From the cell containing the given text, extract its center point as [X, Y] coordinate. 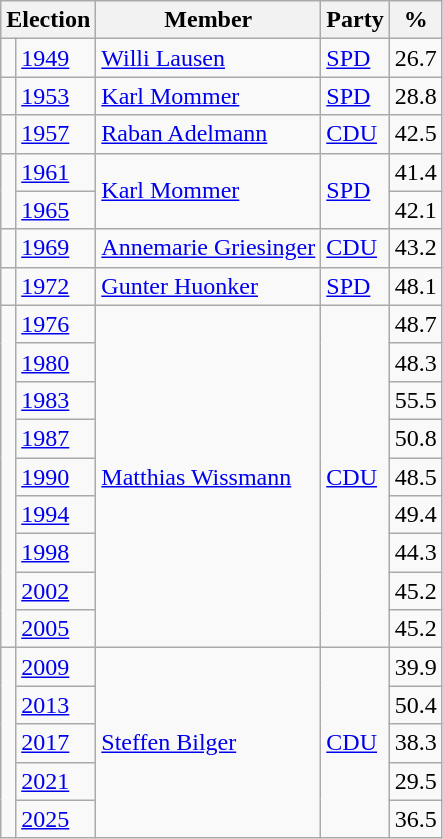
49.4 [416, 515]
26.7 [416, 58]
2009 [56, 667]
1972 [56, 286]
29.5 [416, 781]
44.3 [416, 553]
1998 [56, 553]
1961 [56, 172]
41.4 [416, 172]
Election [48, 20]
36.5 [416, 819]
1969 [56, 248]
38.3 [416, 743]
50.4 [416, 705]
1965 [56, 210]
43.2 [416, 248]
% [416, 20]
2021 [56, 781]
Member [208, 20]
2013 [56, 705]
48.1 [416, 286]
42.5 [416, 134]
Gunter Huonker [208, 286]
1987 [56, 438]
28.8 [416, 96]
55.5 [416, 400]
2025 [56, 819]
48.3 [416, 362]
Matthias Wissmann [208, 476]
39.9 [416, 667]
48.5 [416, 477]
Steffen Bilger [208, 743]
42.1 [416, 210]
1949 [56, 58]
1957 [56, 134]
1994 [56, 515]
1976 [56, 324]
1980 [56, 362]
Annemarie Griesinger [208, 248]
2002 [56, 591]
Party [355, 20]
Raban Adelmann [208, 134]
1953 [56, 96]
48.7 [416, 324]
Willi Lausen [208, 58]
2017 [56, 743]
2005 [56, 629]
1983 [56, 400]
50.8 [416, 438]
1990 [56, 477]
